Output the (x, y) coordinate of the center of the cell containing the given text.  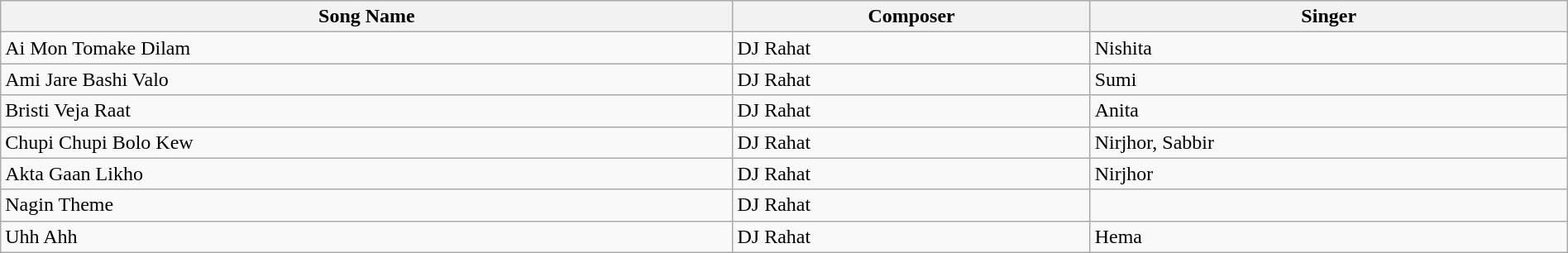
Nagin Theme (367, 205)
Song Name (367, 17)
Nishita (1328, 48)
Akta Gaan Likho (367, 174)
Composer (911, 17)
Nirjhor (1328, 174)
Bristi Veja Raat (367, 111)
Uhh Ahh (367, 236)
Singer (1328, 17)
Nirjhor, Sabbir (1328, 142)
Anita (1328, 111)
Chupi Chupi Bolo Kew (367, 142)
Sumi (1328, 79)
Ai Mon Tomake Dilam (367, 48)
Ami Jare Bashi Valo (367, 79)
Hema (1328, 236)
